Search for the cell housing the specified text and yield its (X, Y) center coordinate. 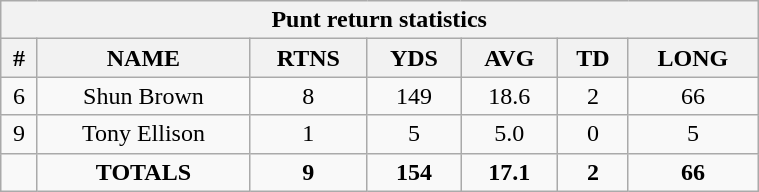
Tony Ellison (143, 134)
RTNS (309, 58)
17.1 (510, 172)
TOTALS (143, 172)
149 (414, 96)
AVG (510, 58)
5.0 (510, 134)
1 (309, 134)
Shun Brown (143, 96)
TD (593, 58)
LONG (693, 58)
6 (20, 96)
# (20, 58)
0 (593, 134)
154 (414, 172)
8 (309, 96)
Punt return statistics (380, 20)
NAME (143, 58)
18.6 (510, 96)
YDS (414, 58)
